Output the [X, Y] coordinate of the center of the cell containing the given text.  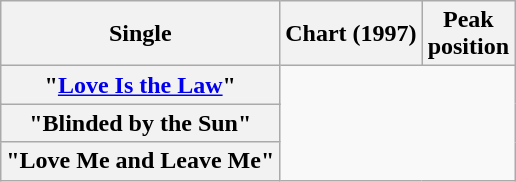
"Blinded by the Sun" [140, 123]
Chart (1997) [351, 34]
Single [140, 34]
"Love Is the Law" [140, 85]
"Love Me and Leave Me" [140, 161]
Peakposition [468, 34]
